Detect which cell encompasses the target text, then output its (x, y) center coordinate. 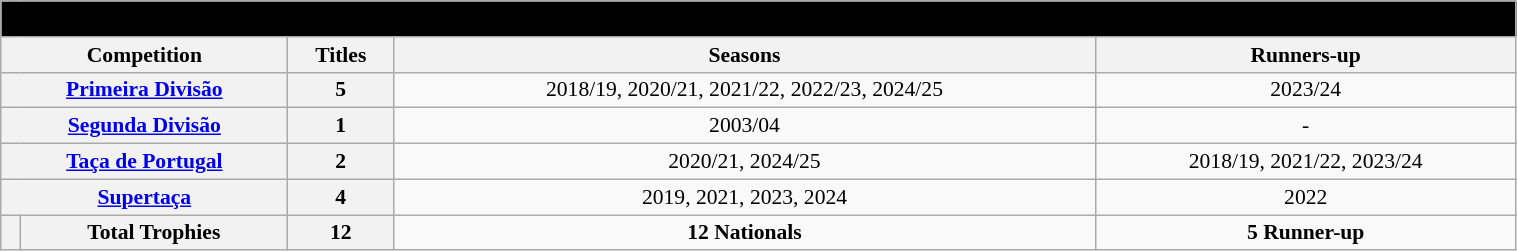
2018/19, 2020/21, 2021/22, 2022/23, 2024/25 (745, 90)
12 Nationals (745, 233)
12 (341, 233)
5 (341, 90)
4 (341, 197)
Segunda Divisão (144, 126)
5 Runner-up (1306, 233)
2019, 2021, 2023, 2024 (745, 197)
Supertaça (144, 197)
Taça de Portugal (144, 162)
Competition (144, 55)
Total Trophies (154, 233)
- (1306, 126)
2023/24 (1306, 90)
2022 (1306, 197)
2020/21, 2024/25 (745, 162)
Primeira Divisão (144, 90)
Titles (341, 55)
Runners-up (1306, 55)
2003/04 (745, 126)
Seasons (745, 55)
National Competitions (758, 19)
1 (341, 126)
2018/19, 2021/22, 2023/24 (1306, 162)
2 (341, 162)
